Pinpoint the cell where the given text exists, returning its [x, y] midpoint coordinate. 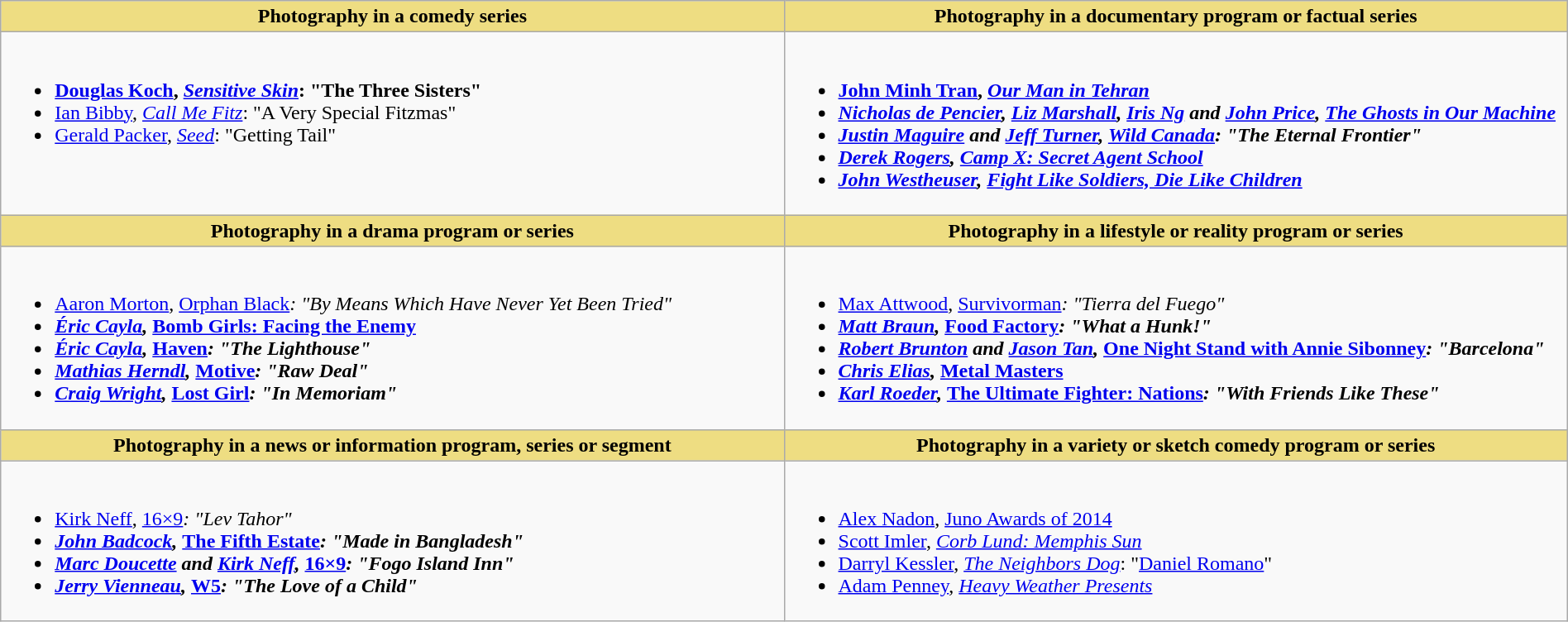
Photography in a comedy series [392, 17]
Photography in a lifestyle or reality program or series [1176, 231]
Photography in a news or information program, series or segment [392, 445]
Photography in a variety or sketch comedy program or series [1176, 445]
Douglas Koch, Sensitive Skin: "The Three Sisters"Ian Bibby, Call Me Fitz: "A Very Special Fitzmas"Gerald Packer, Seed: "Getting Tail" [392, 124]
Photography in a drama program or series [392, 231]
Photography in a documentary program or factual series [1176, 17]
